Return the [X, Y] coordinate for the center point of the cell that contains the specified text.  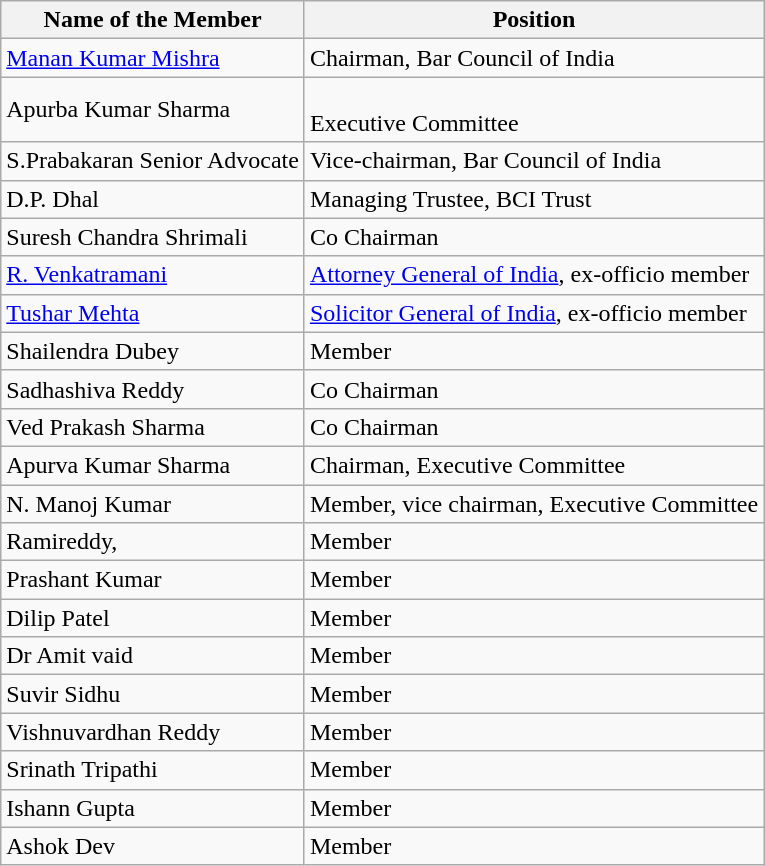
Ved Prakash Sharma [153, 427]
Suresh Chandra Shrimali [153, 237]
Ramireddy, [153, 542]
R. Venkatramani [153, 275]
Apurva Kumar Sharma [153, 465]
Vishnuvardhan Reddy [153, 732]
Name of the Member [153, 20]
Chairman, Bar Council of India [534, 58]
Tushar Mehta [153, 313]
Srinath Tripathi [153, 770]
Manan Kumar Mishra [153, 58]
Solicitor General of India, ex-officio member [534, 313]
N. Manoj Kumar [153, 503]
Dr Amit vaid [153, 656]
Sadhashiva Reddy [153, 389]
Ashok Dev [153, 846]
Ishann Gupta [153, 808]
Position [534, 20]
Apurba Kumar Sharma [153, 110]
D.P. Dhal [153, 199]
Executive Committee [534, 110]
Shailendra Dubey [153, 351]
Managing Trustee, BCI Trust [534, 199]
Vice-chairman, Bar Council of India [534, 161]
Prashant Kumar [153, 580]
Attorney General of India, ex-officio member [534, 275]
Member, vice chairman, Executive Committee [534, 503]
Suvir Sidhu [153, 694]
Chairman, Executive Committee [534, 465]
S.Prabakaran Senior Advocate [153, 161]
Dilip Patel [153, 618]
